Pinpoint the cell where the given text exists, returning its (x, y) midpoint coordinate. 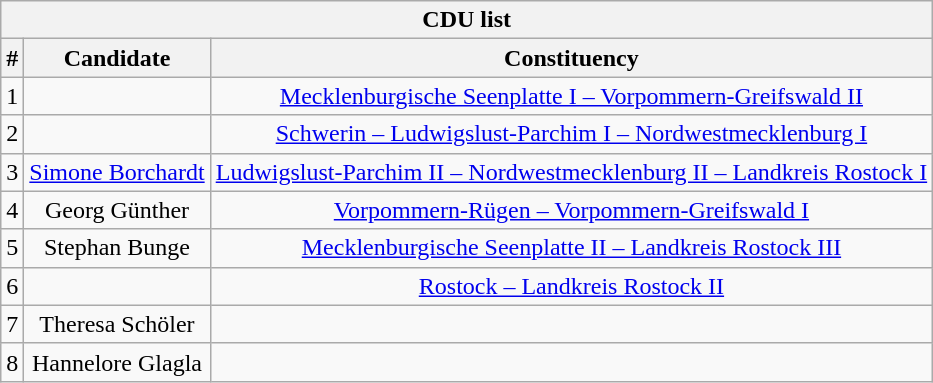
Schwerin – Ludwigslust-Parchim I – Nordwestmecklenburg I (571, 134)
Hannelore Glagla (117, 362)
5 (12, 248)
2 (12, 134)
Vorpommern-Rügen – Vorpommern-Greifswald I (571, 210)
6 (12, 286)
4 (12, 210)
Ludwigslust-Parchim II – Nordwestmecklenburg II – Landkreis Rostock I (571, 172)
Candidate (117, 58)
Rostock – Landkreis Rostock II (571, 286)
Stephan Bunge (117, 248)
# (12, 58)
Mecklenburgische Seenplatte I – Vorpommern-Greifswald II (571, 96)
3 (12, 172)
7 (12, 324)
Georg Günther (117, 210)
Mecklenburgische Seenplatte II – Landkreis Rostock III (571, 248)
CDU list (467, 20)
Theresa Schöler (117, 324)
1 (12, 96)
8 (12, 362)
Simone Borchardt (117, 172)
Constituency (571, 58)
